Detect which cell encompasses the target text, then output its (X, Y) center coordinate. 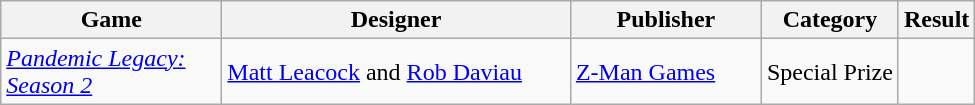
Publisher (666, 20)
Result (936, 20)
Category (830, 20)
Game (112, 20)
Z-Man Games (666, 72)
Matt Leacock and Rob Daviau (396, 72)
Pandemic Legacy: Season 2 (112, 72)
Special Prize (830, 72)
Designer (396, 20)
